Determine the (x, y) coordinate at the center of the cell enclosing the given text.  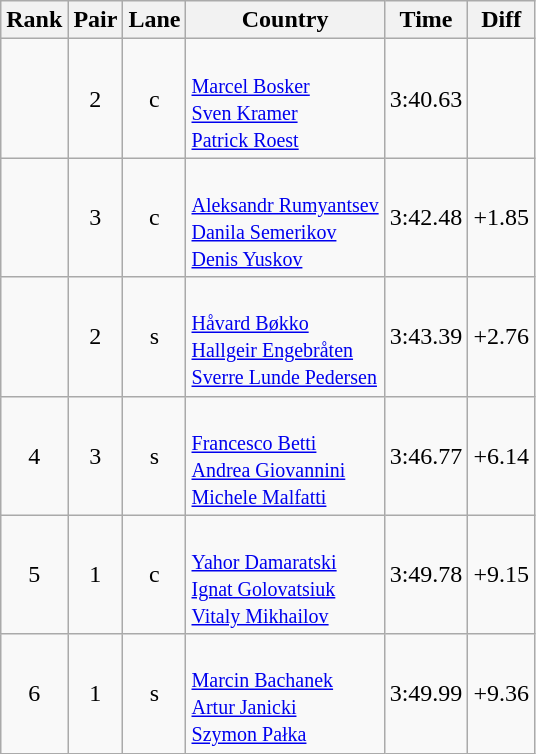
+2.76 (502, 336)
Rank (34, 20)
5 (34, 574)
Francesco BettiAndrea GiovanniniMichele Malfatti (285, 456)
3:49.99 (426, 694)
Håvard BøkkoHallgeir EngebråtenSverre Lunde Pedersen (285, 336)
Marcin BachanekArtur JanickiSzymon Pałka (285, 694)
Diff (502, 20)
Country (285, 20)
Yahor DamaratskiIgnat GolovatsiukVitaly Mikhailov (285, 574)
3:43.39 (426, 336)
3:40.63 (426, 98)
Aleksandr RumyantsevDanila SemerikovDenis Yuskov (285, 218)
3:49.78 (426, 574)
Lane (154, 20)
6 (34, 694)
Marcel BoskerSven KramerPatrick Roest (285, 98)
3:46.77 (426, 456)
+9.15 (502, 574)
+9.36 (502, 694)
+6.14 (502, 456)
+1.85 (502, 218)
4 (34, 456)
Time (426, 20)
Pair (96, 20)
3:42.48 (426, 218)
